Locate the cell with the specified text and output its (x, y) center coordinate. 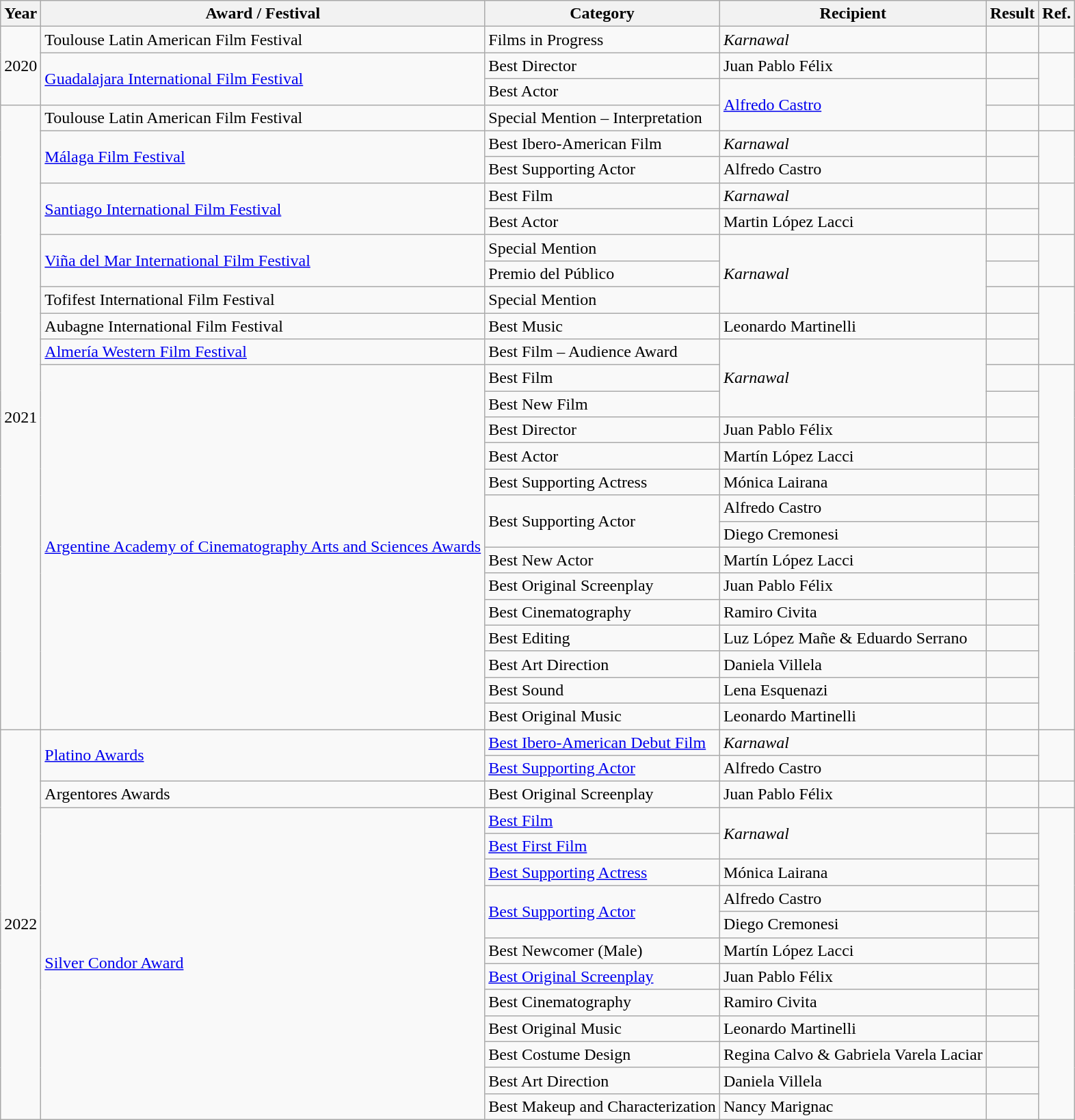
Lena Esquenazi (853, 690)
Best Film – Audience Award (602, 352)
Málaga Film Festival (263, 157)
Premio del Público (602, 274)
Special Mention – Interpretation (602, 118)
Best Ibero-American Film (602, 144)
Best First Film (602, 846)
Argentine Academy of Cinematography Arts and Sciences Awards (263, 547)
Ref. (1057, 14)
2022 (21, 924)
Nancy Marignac (853, 1106)
Aubagne International Film Festival (263, 326)
Best Sound (602, 690)
Best Ibero-American Debut Film (602, 742)
Best New Film (602, 404)
Martin López Lacci (853, 222)
2021 (21, 417)
Best Newcomer (Male) (602, 950)
Recipient (853, 14)
Best Music (602, 326)
Result (1012, 14)
Best New Actor (602, 560)
Guadalajara International Film Festival (263, 79)
Regina Calvo & Gabriela Varela Laciar (853, 1054)
Films in Progress (602, 40)
Year (21, 14)
Argentores Awards (263, 795)
Tofifest International Film Festival (263, 299)
Best Costume Design (602, 1054)
Best Editing (602, 638)
Almería Western Film Festival (263, 352)
Luz López Mañe & Eduardo Serrano (853, 638)
Best Makeup and Characterization (602, 1106)
2020 (21, 66)
Platino Awards (263, 755)
Award / Festival (263, 14)
Viña del Mar International Film Festival (263, 261)
Santiago International Film Festival (263, 209)
Category (602, 14)
Silver Condor Award (263, 964)
